From the cell containing the given text, extract its center point as (X, Y) coordinate. 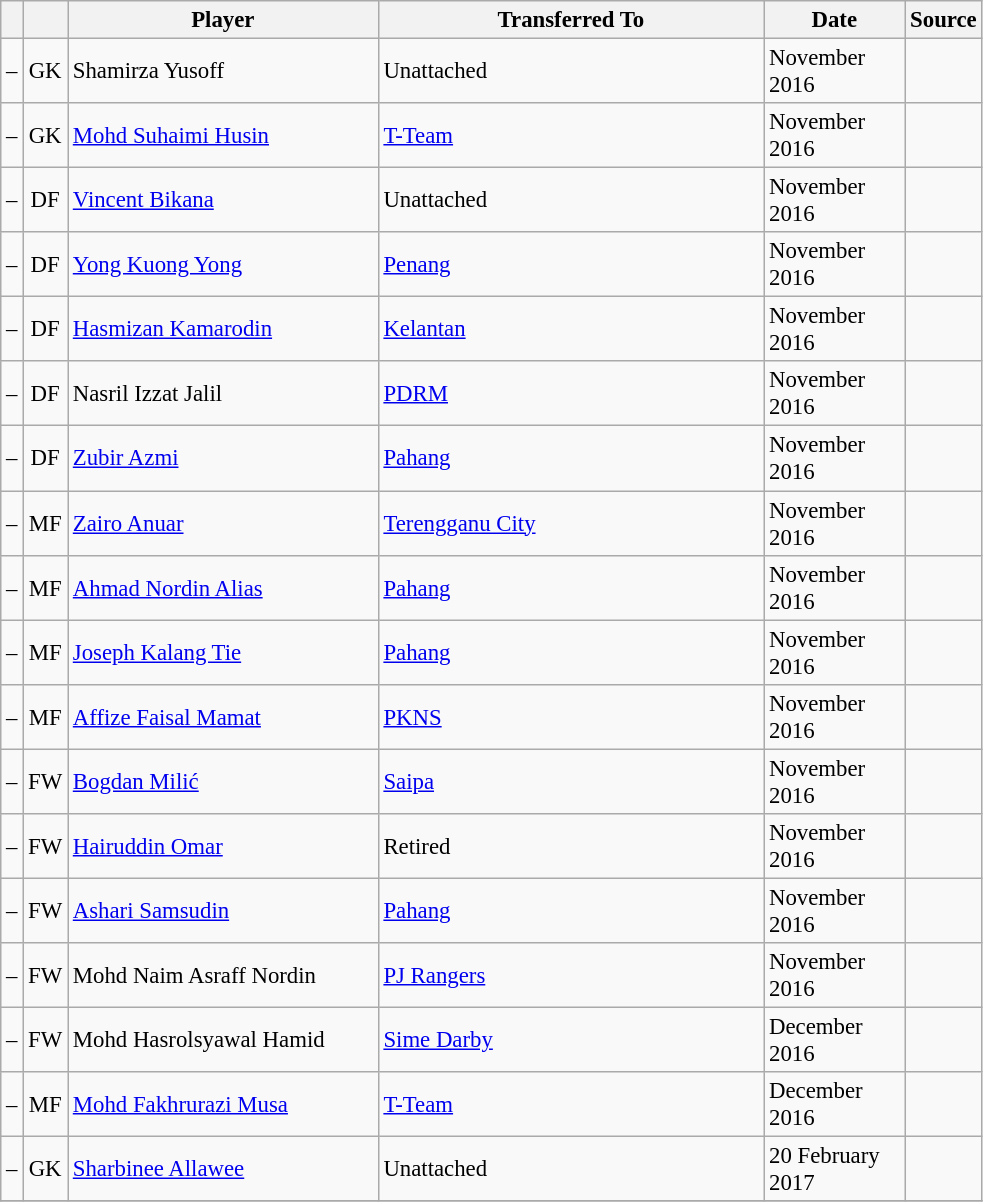
Shamirza Yusoff (224, 72)
Penang (571, 264)
Zairo Anuar (224, 524)
Zubir Azmi (224, 458)
PDRM (571, 394)
Player (224, 20)
Affize Faisal Mamat (224, 716)
Mohd Suhaimi Husin (224, 136)
PJ Rangers (571, 976)
Retired (571, 846)
Saipa (571, 782)
Joseph Kalang Tie (224, 652)
Vincent Bikana (224, 200)
Ashari Samsudin (224, 910)
Terengganu City (571, 524)
Hairuddin Omar (224, 846)
Mohd Naim Asraff Nordin (224, 976)
Date (834, 20)
Source (944, 20)
Hasmizan Kamarodin (224, 330)
Mohd Fakhrurazi Musa (224, 1104)
PKNS (571, 716)
Yong Kuong Yong (224, 264)
Ahmad Nordin Alias (224, 588)
20 February 2017 (834, 1170)
Mohd Hasrolsyawal Hamid (224, 1040)
Transferred To (571, 20)
Bogdan Milić (224, 782)
Sime Darby (571, 1040)
Nasril Izzat Jalil (224, 394)
Kelantan (571, 330)
Sharbinee Allawee (224, 1170)
